Determine the [X, Y] coordinate at the center of the cell enclosing the given text.  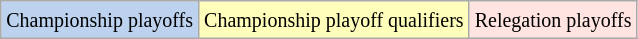
Championship playoffs [100, 20]
Relegation playoffs [553, 20]
Championship playoff qualifiers [334, 20]
